Identify which cell holds the provided text, then report its (x, y) central coordinate. 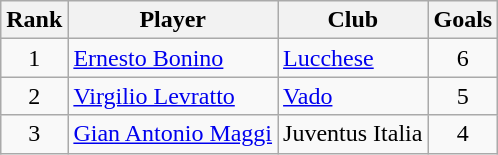
Goals (463, 20)
4 (463, 134)
Rank (34, 20)
1 (34, 58)
2 (34, 96)
Lucchese (353, 58)
Gian Antonio Maggi (173, 134)
6 (463, 58)
Juventus Italia (353, 134)
Virgilio Levratto (173, 96)
Club (353, 20)
5 (463, 96)
Vado (353, 96)
Player (173, 20)
3 (34, 134)
Ernesto Bonino (173, 58)
